Return [x, y] of the center of cell containing provided text 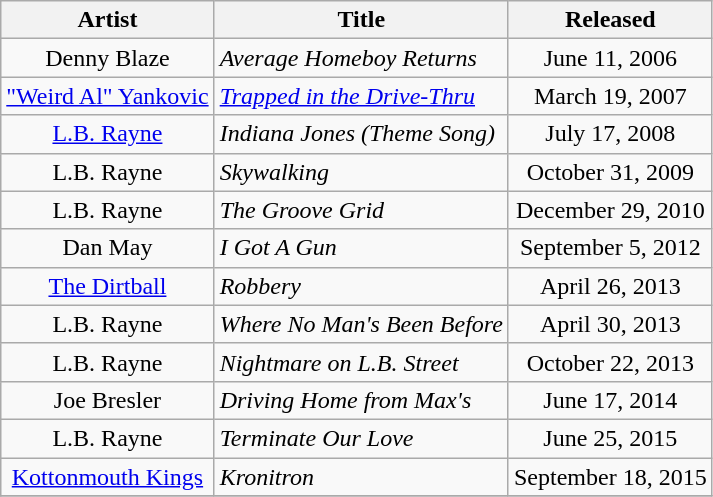
September 18, 2015 [610, 477]
June 11, 2006 [610, 58]
October 31, 2009 [610, 172]
I Got A Gun [361, 248]
Skywalking [361, 172]
Artist [108, 20]
June 17, 2014 [610, 400]
April 30, 2013 [610, 324]
Terminate Our Love [361, 438]
March 19, 2007 [610, 96]
Denny Blaze [108, 58]
The Dirtball [108, 286]
Nightmare on L.B. Street [361, 362]
Trapped in the Drive-Thru [361, 96]
Dan May [108, 248]
Average Homeboy Returns [361, 58]
Title [361, 20]
Joe Bresler [108, 400]
Driving Home from Max's [361, 400]
Kottonmouth Kings [108, 477]
Kronitron [361, 477]
"Weird Al" Yankovic [108, 96]
October 22, 2013 [610, 362]
July 17, 2008 [610, 134]
Where No Man's Been Before [361, 324]
Released [610, 20]
April 26, 2013 [610, 286]
Robbery [361, 286]
December 29, 2010 [610, 210]
September 5, 2012 [610, 248]
June 25, 2015 [610, 438]
Indiana Jones (Theme Song) [361, 134]
The Groove Grid [361, 210]
